Output the [x, y] coordinate of the center of the cell containing the given text.  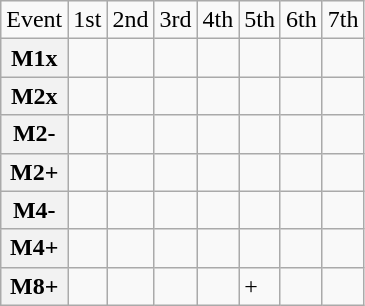
5th [260, 20]
+ [260, 286]
M2- [34, 134]
4th [218, 20]
2nd [130, 20]
7th [343, 20]
Event [34, 20]
M2x [34, 96]
6th [301, 20]
M8+ [34, 286]
3rd [176, 20]
1st [88, 20]
M4- [34, 210]
M1x [34, 58]
M4+ [34, 248]
M2+ [34, 172]
